For the text-containing cell, return its midpoint in [x, y] coordinate format. 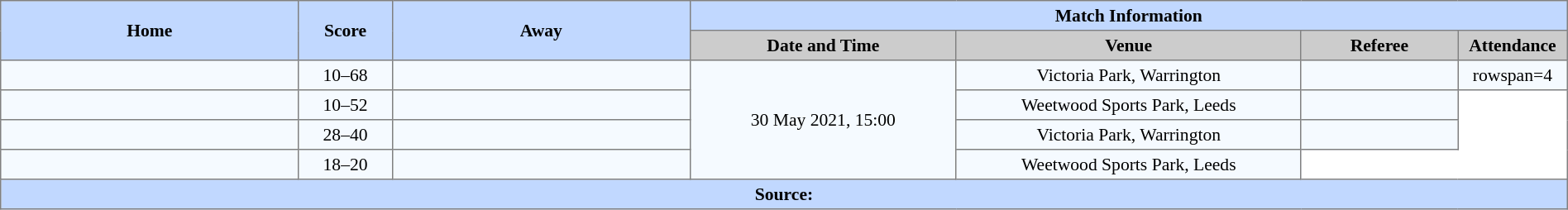
Away [541, 31]
Attendance [1513, 45]
18–20 [346, 165]
30 May 2021, 15:00 [823, 120]
28–40 [346, 135]
rowspan=4 [1513, 75]
Referee [1379, 45]
10–52 [346, 105]
Source: [784, 194]
Match Information [1128, 16]
Venue [1128, 45]
Date and Time [823, 45]
10–68 [346, 75]
Home [150, 31]
Score [346, 31]
